Identify which cell holds the provided text, then report its (x, y) central coordinate. 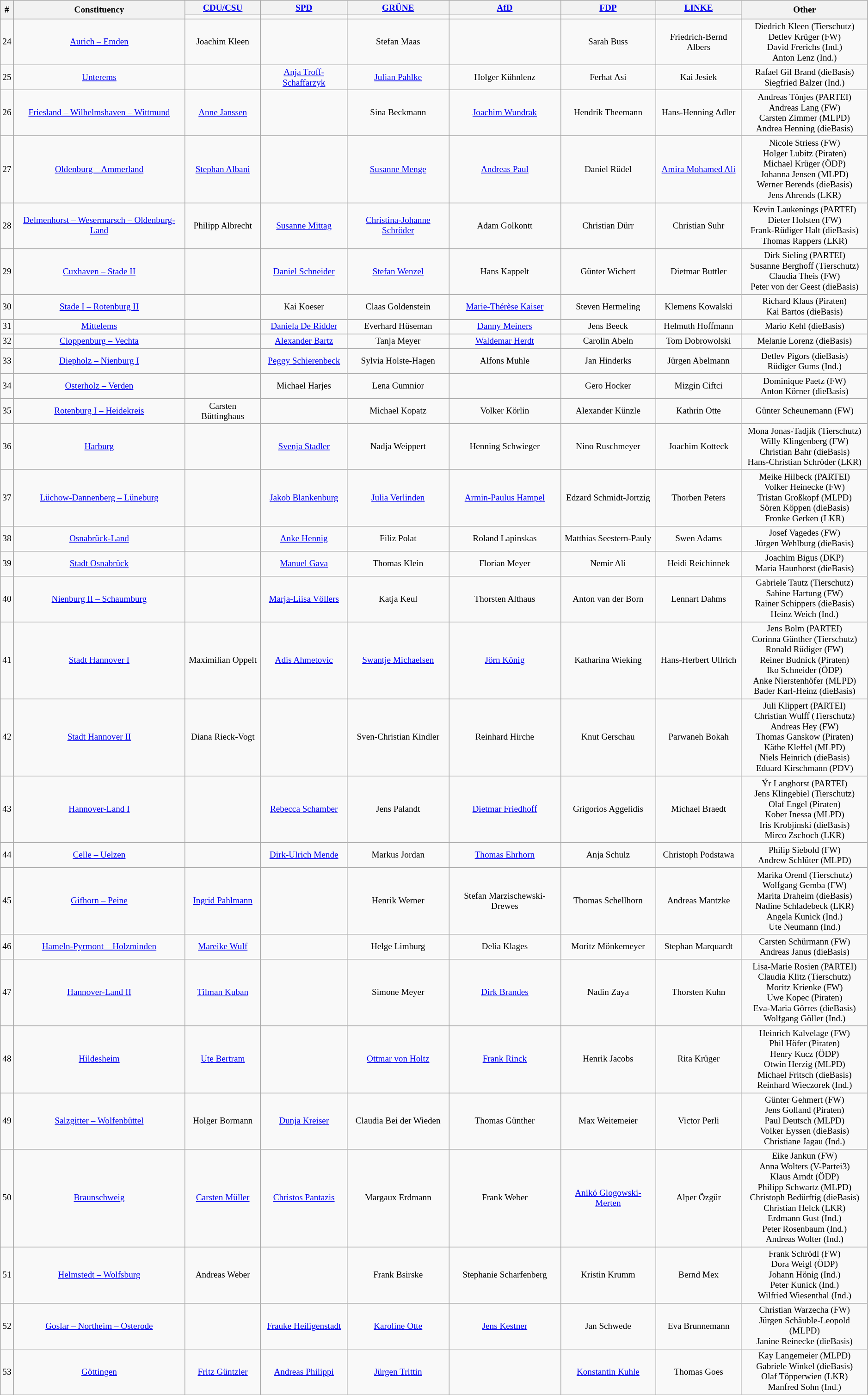
Kai Jesiek (699, 77)
Mario Kehl (dieBasis) (805, 327)
Helmuth Hoffmann (699, 327)
Henrik Werner (398, 901)
Matthias Seestern-Pauly (608, 538)
31 (7, 327)
Meike Hilbeck (PARTEI)Volker Heinecke (FW)Tristan Großkopf (MLPD)Sören Köppen (dieBasis)Fronke Gerken (LKR) (805, 498)
Dirk-Ulrich Mende (304, 855)
Claas Goldenstein (398, 307)
Alfons Muhle (505, 361)
Alexander Bartz (304, 341)
Nadja Weippert (398, 447)
47 (7, 993)
Osnabrück-Land (99, 538)
45 (7, 901)
Dunja Kreiser (304, 1121)
Susanne Menge (398, 169)
Joachim Bigus (DKP)Maria Haunhorst (dieBasis) (805, 563)
Thomas Goes (699, 1372)
Tilman Kuban (223, 993)
Other (805, 10)
Manuel Gava (304, 563)
33 (7, 361)
Marika Orend (Tierschutz)Wolfgang Gemba (FW)Marita Draheim (dieBasis)Nadine Schladebeck (LKR)Angela Kunick (Ind.)Ute Neumann (Ind.) (805, 901)
34 (7, 386)
Holger Bormann (223, 1121)
# (7, 10)
Detlev Pigors (dieBasis)Rüdiger Gums (Ind.) (805, 361)
Kai Koeser (304, 307)
42 (7, 737)
CDU/CSU (223, 8)
Klemens Kowalski (699, 307)
Frank Bsirske (398, 1275)
Sven-Christian Kindler (398, 737)
Joachim Kleen (223, 42)
Nadin Zaya (608, 993)
Hameln-Pyrmont – Holzminden (99, 947)
Unterems (99, 77)
Melanie Lorenz (dieBasis) (805, 341)
50 (7, 1198)
Thomas Ehrhorn (505, 855)
Andreas Tönjes (PARTEI)Andreas Lang (FW)Carsten Zimmer (MLPD)Andrea Henning (dieBasis) (805, 113)
Rafael Gil Brand (dieBasis)Siegfried Balzer (Ind.) (805, 77)
Günter Gehmert (FW)Jens Golland (Piraten)Paul Deutsch (MLPD)Volker Eyssen (dieBasis)Christiane Jagau (Ind.) (805, 1121)
Philip Siebold (FW)Andrew Schlüter (MLPD) (805, 855)
Bernd Mex (699, 1275)
Stefan Wenzel (398, 271)
Stephan Albani (223, 169)
Josef Vagedes (FW)Jürgen Wehlburg (dieBasis) (805, 538)
Jens Palandt (398, 809)
Anikó Glogowski-Merten (608, 1198)
Christian Suhr (699, 226)
40 (7, 599)
Andreas Paul (505, 169)
Karoline Otte (398, 1326)
Kathrin Otte (699, 411)
Michael Harjes (304, 386)
Thomas Klein (398, 563)
Celle – Uelzen (99, 855)
Filiz Polat (398, 538)
GRÜNE (398, 8)
Frank Rinck (505, 1059)
Roland Lapinskas (505, 538)
Stadt Osnabrück (99, 563)
51 (7, 1275)
Stephanie Scharfenberg (505, 1275)
Everhard Hüseman (398, 327)
Ute Bertram (223, 1059)
29 (7, 271)
Thomas Günther (505, 1121)
Friesland – Wilhelmshaven – Wittmund (99, 113)
Max Weitemeier (608, 1121)
35 (7, 411)
Harburg (99, 447)
AfD (505, 8)
Anne Janssen (223, 113)
Edzard Schmidt-Jortzig (608, 498)
Daniel Schneider (304, 271)
Victor Perli (699, 1121)
49 (7, 1121)
Salzgitter – Wolfenbüttel (99, 1121)
32 (7, 341)
Cloppenburg – Vechta (99, 341)
Jan Hinderks (608, 361)
Svenja Stadler (304, 447)
48 (7, 1059)
Diana Rieck-Vogt (223, 737)
Thorben Peters (699, 498)
Diepholz – Nienburg I (99, 361)
Aurich – Emden (99, 42)
Thorsten Kuhn (699, 993)
46 (7, 947)
Adam Golkontt (505, 226)
Hildesheim (99, 1059)
Armin-Paulus Hampel (505, 498)
Volker Körlin (505, 411)
Nemir Ali (608, 563)
Michael Kopatz (398, 411)
Joachim Kotteck (699, 447)
41 (7, 660)
Andreas Weber (223, 1275)
Lennart Dahms (699, 599)
Nicole Striess (FW)Holger Lubitz (Piraten)Michael Krüger (ÖDP)Johanna Jensen (MLPD)Werner Berends (dieBasis)Jens Ahrends (LKR) (805, 169)
Hans Kappelt (505, 271)
Lüchow-Dannenberg – Lüneburg (99, 498)
Claudia Bei der Wieden (398, 1121)
Alper Özgür (699, 1198)
Hans-Herbert Ullrich (699, 660)
Marie-Thérèse Kaiser (505, 307)
Grigorios Aggelidis (608, 809)
SPD (304, 8)
Gero Hocker (608, 386)
Marja-Liisa Völlers (304, 599)
Christos Pantazis (304, 1198)
Moritz Mönkemeyer (608, 947)
27 (7, 169)
Jens Beeck (608, 327)
Lena Gumnior (398, 386)
38 (7, 538)
Constituency (99, 10)
Frauke Heiligenstadt (304, 1326)
Stadt Hannover II (99, 737)
Joachim Wundrak (505, 113)
39 (7, 563)
Hans-Henning Adler (699, 113)
Swen Adams (699, 538)
Günter Wichert (608, 271)
Ferhat Asi (608, 77)
Henning Schwieger (505, 447)
Mittelems (99, 327)
Steven Hermeling (608, 307)
Carolin Abeln (608, 341)
Rotenburg I – Heidekreis (99, 411)
Göttingen (99, 1372)
Kay Langemeier (MLPD)Gabriele Winkel (dieBasis)Olaf Töpperwien (LKR)Manfred Sohn (Ind.) (805, 1372)
28 (7, 226)
Anke Hennig (304, 538)
Fritz Güntzler (223, 1372)
Helmstedt – Wolfsburg (99, 1275)
Dirk Brandes (505, 993)
36 (7, 447)
Lisa-Marie Rosien (PARTEI)Claudia Klitz (Tierschutz)Moritz Krienke (FW)Uwe Kopec (Piraten)Eva-Maria Görres (dieBasis)Wolfgang Göller (Ind.) (805, 993)
26 (7, 113)
53 (7, 1372)
Alexander Künzle (608, 411)
Gabriele Tautz (Tierschutz)Sabine Hartung (FW)Rainer Schippers (dieBasis)Heinz Weich (Ind.) (805, 599)
Friedrich-Bernd Albers (699, 42)
Andreas Philippi (304, 1372)
LINKE (699, 8)
Markus Jordan (398, 855)
Andreas Mantzke (699, 901)
Christoph Podstawa (699, 855)
52 (7, 1326)
Ottmar von Holtz (398, 1059)
Mona Jonas-Tadjik (Tierschutz)Willy Klingenberg (FW)Christian Bahr (dieBasis)Hans-Christian Schröder (LKR) (805, 447)
Dirk Sieling (PARTEI)Susanne Berghoff (Tierschutz)Claudia Theis (FW)Peter von der Geest (dieBasis) (805, 271)
Dominique Paetz (FW)Anton Körner (dieBasis) (805, 386)
Mizgin Ciftci (699, 386)
Julian Pahlke (398, 77)
Jörn König (505, 660)
Delmenhorst – Wesermarsch – Oldenburg-Land (99, 226)
Parwaneh Bokah (699, 737)
Jürgen Trittin (398, 1372)
Jürgen Abelmann (699, 361)
Stadt Hannover I (99, 660)
Heidi Reichinnek (699, 563)
Thomas Schellhorn (608, 901)
30 (7, 307)
Rita Krüger (699, 1059)
Hannover-Land I (99, 809)
Ýr Langhorst (PARTEI)Jens Klingebiel (Tierschutz)Olaf Engel (Piraten)Kober Inessa (MLPD)Iris Krobjinski (dieBasis)Mirco Zschoch (LKR) (805, 809)
Amira Mohamed Ali (699, 169)
Gifhorn – Peine (99, 901)
Dietmar Friedhoff (505, 809)
Adis Ahmetovic (304, 660)
Michael Braedt (699, 809)
Anton van der Born (608, 599)
Oldenburg – Ammerland (99, 169)
Sarah Buss (608, 42)
Hendrik Theemann (608, 113)
Tanja Meyer (398, 341)
Stephan Marquardt (699, 947)
Richard Klaus (Piraten)Kai Bartos (dieBasis) (805, 307)
Carsten Schürmann (FW)Andreas Janus (dieBasis) (805, 947)
25 (7, 77)
Jan Schwede (608, 1326)
Stefan Maas (398, 42)
Stefan Marzischewski-Drewes (505, 901)
37 (7, 498)
Ingrid Pahlmann (223, 901)
Cuxhaven – Stade II (99, 271)
Christina-Johanne Schröder (398, 226)
Philipp Albrecht (223, 226)
Mareike Wulf (223, 947)
Nino Ruschmeyer (608, 447)
Sina Beckmann (398, 113)
Katharina Wieking (608, 660)
Carsten Büttinghaus (223, 411)
Katja Keul (398, 599)
Osterholz – Verden (99, 386)
Frank Schrödl (FW)Dora Weigl (ÖDP)Johann Hönig (Ind.)Peter Kunick (Ind.)Wilfried Wiesenthal (Ind.) (805, 1275)
Konstantin Kuhle (608, 1372)
Hannover-Land II (99, 993)
Eva Brunnemann (699, 1326)
Daniel Rüdel (608, 169)
Jens Kestner (505, 1326)
Anja Troff-Schaffarzyk (304, 77)
Dietmar Buttler (699, 271)
Margaux Erdmann (398, 1198)
Stade I – Rotenburg II (99, 307)
Tom Dobrowolski (699, 341)
Swantje Michaelsen (398, 660)
Simone Meyer (398, 993)
Heinrich Kalvelage (FW)Phil Höfer (Piraten)Henry Kucz (ÖDP)Otwin Herzig (MLPD)Michael Fritsch (dieBasis)Reinhard Wieczorek (Ind.) (805, 1059)
FDP (608, 8)
Julia Verlinden (398, 498)
Jakob Blankenburg (304, 498)
Peggy Schierenbeck (304, 361)
24 (7, 42)
Helge Limburg (398, 947)
43 (7, 809)
Diedrich Kleen (Tierschutz)Detlev Krüger (FW)David Frerichs (Ind.)Anton Lenz (Ind.) (805, 42)
Daniela De Ridder (304, 327)
Knut Gerschau (608, 737)
Thorsten Althaus (505, 599)
Florian Meyer (505, 563)
Waldemar Herdt (505, 341)
44 (7, 855)
Günter Scheunemann (FW) (805, 411)
Nienburg II – Schaumburg (99, 599)
Susanne Mittag (304, 226)
Christian Warzecha (FW)Jürgen Schäuble-Leopold (MLPD)Janine Reinecke (dieBasis) (805, 1326)
Delia Klages (505, 947)
Henrik Jacobs (608, 1059)
Danny Meiners (505, 327)
Sylvia Holste-Hagen (398, 361)
Goslar – Northeim – Osterode (99, 1326)
Carsten Müller (223, 1198)
Frank Weber (505, 1198)
Rebecca Schamber (304, 809)
Braunschweig (99, 1198)
Holger Kühnlenz (505, 77)
Kevin Laukenings (PARTEI)Dieter Holsten (FW)Frank-Rüdiger Halt (dieBasis)Thomas Rappers (LKR) (805, 226)
Reinhard Hirche (505, 737)
Christian Dürr (608, 226)
Kristin Krumm (608, 1275)
Maximilian Oppelt (223, 660)
Anja Schulz (608, 855)
